Scan for the cell matching the given text and deliver its (X, Y) coordinate at center. 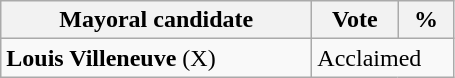
Vote (355, 20)
Louis Villeneuve (X) (156, 58)
Acclaimed (383, 58)
Mayoral candidate (156, 20)
% (426, 20)
